Capture the cell that displays the provided text and extract its (X, Y) central coordinate. 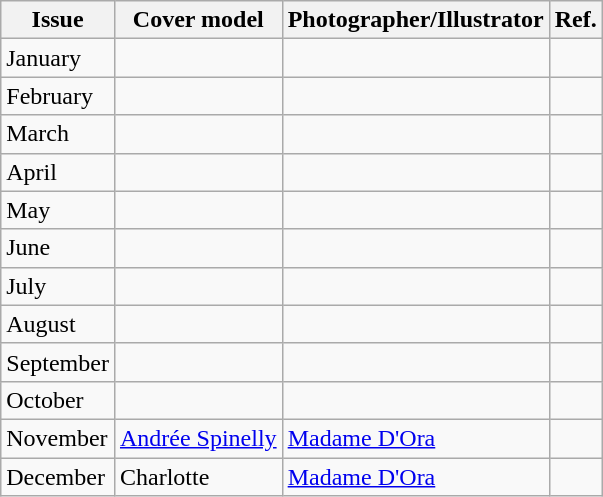
Charlotte (198, 477)
March (58, 134)
June (58, 248)
Issue (58, 20)
November (58, 438)
Ref. (576, 20)
August (58, 324)
September (58, 362)
February (58, 96)
April (58, 172)
Photographer/Illustrator (416, 20)
Cover model (198, 20)
December (58, 477)
July (58, 286)
Andrée Spinelly (198, 438)
October (58, 400)
May (58, 210)
January (58, 58)
